Output the [X, Y] coordinate of the center of the cell containing the given text.  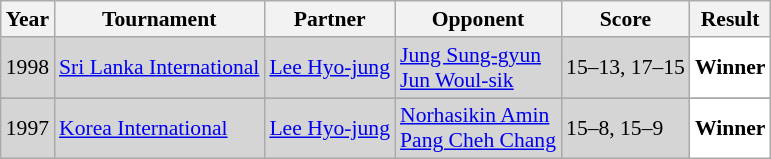
Tournament [159, 19]
Result [730, 19]
Partner [330, 19]
Norhasikin Amin Pang Cheh Chang [478, 128]
1997 [28, 128]
Score [626, 19]
Sri Lanka International [159, 68]
Opponent [478, 19]
1998 [28, 68]
Year [28, 19]
15–13, 17–15 [626, 68]
15–8, 15–9 [626, 128]
Jung Sung-gyun Jun Woul-sik [478, 68]
Korea International [159, 128]
